Scan for the cell matching the given text and deliver its [X, Y] coordinate at center. 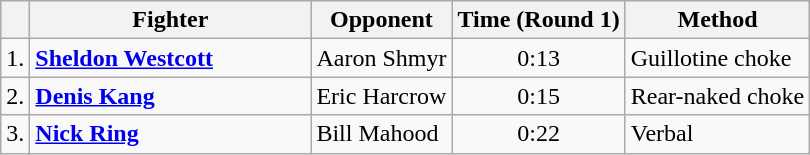
Fighter [170, 20]
0:13 [538, 58]
Rear-naked choke [717, 96]
Opponent [382, 20]
Aaron Shmyr [382, 58]
Eric Harcrow [382, 96]
3. [16, 134]
0:15 [538, 96]
Nick Ring [170, 134]
0:22 [538, 134]
Method [717, 20]
Verbal [717, 134]
Time (Round 1) [538, 20]
Guillotine choke [717, 58]
Denis Kang [170, 96]
Sheldon Westcott [170, 58]
2. [16, 96]
Bill Mahood [382, 134]
1. [16, 58]
